Return the (X, Y) coordinate for the center point of the cell that contains the specified text.  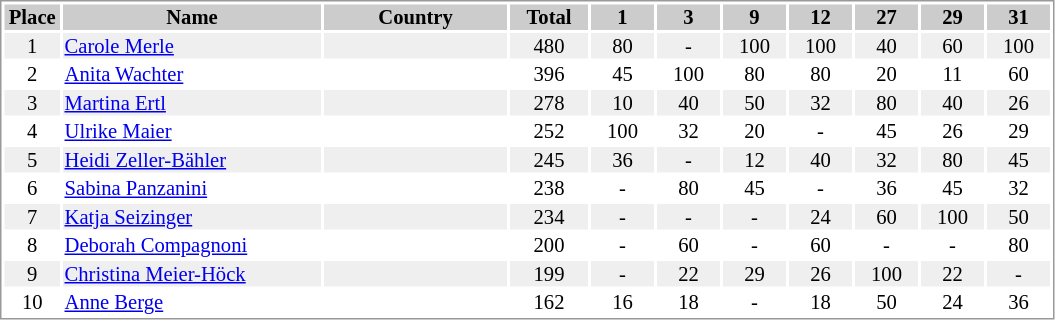
Total (549, 17)
245 (549, 160)
199 (549, 274)
Ulrike Maier (192, 131)
27 (886, 17)
200 (549, 245)
Place (32, 17)
31 (1018, 17)
238 (549, 189)
8 (32, 245)
Carole Merle (192, 46)
Deborah Compagnoni (192, 245)
Anne Berge (192, 303)
5 (32, 160)
Sabina Panzanini (192, 189)
234 (549, 217)
Katja Seizinger (192, 217)
Anita Wachter (192, 75)
278 (549, 103)
Martina Ertl (192, 103)
2 (32, 75)
Heidi Zeller-Bähler (192, 160)
Country (416, 17)
Name (192, 17)
252 (549, 131)
16 (622, 303)
162 (549, 303)
Christina Meier-Höck (192, 274)
7 (32, 217)
4 (32, 131)
11 (952, 75)
6 (32, 189)
396 (549, 75)
480 (549, 46)
